Determine the (x, y) coordinate at the center of the cell enclosing the given text.  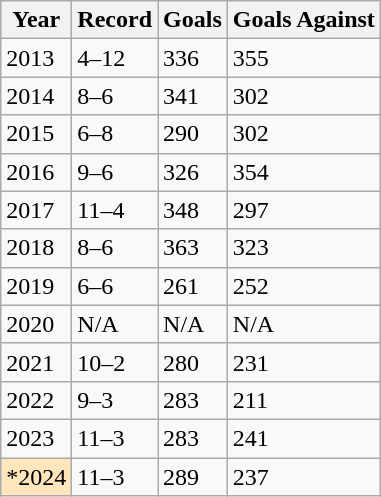
2014 (36, 96)
323 (304, 248)
9–6 (115, 172)
2020 (36, 324)
326 (193, 172)
Goals (193, 20)
Goals Against (304, 20)
231 (304, 362)
6–6 (115, 286)
280 (193, 362)
10–2 (115, 362)
Record (115, 20)
211 (304, 400)
Year (36, 20)
11–4 (115, 210)
297 (304, 210)
2015 (36, 134)
4–12 (115, 58)
348 (193, 210)
355 (304, 58)
261 (193, 286)
2022 (36, 400)
341 (193, 96)
241 (304, 438)
237 (304, 477)
9–3 (115, 400)
6–8 (115, 134)
354 (304, 172)
2021 (36, 362)
290 (193, 134)
289 (193, 477)
2023 (36, 438)
2018 (36, 248)
2013 (36, 58)
*2024 (36, 477)
363 (193, 248)
2019 (36, 286)
252 (304, 286)
2017 (36, 210)
2016 (36, 172)
336 (193, 58)
